Provide the [X, Y] coordinate of the cell's center where the given text is located.  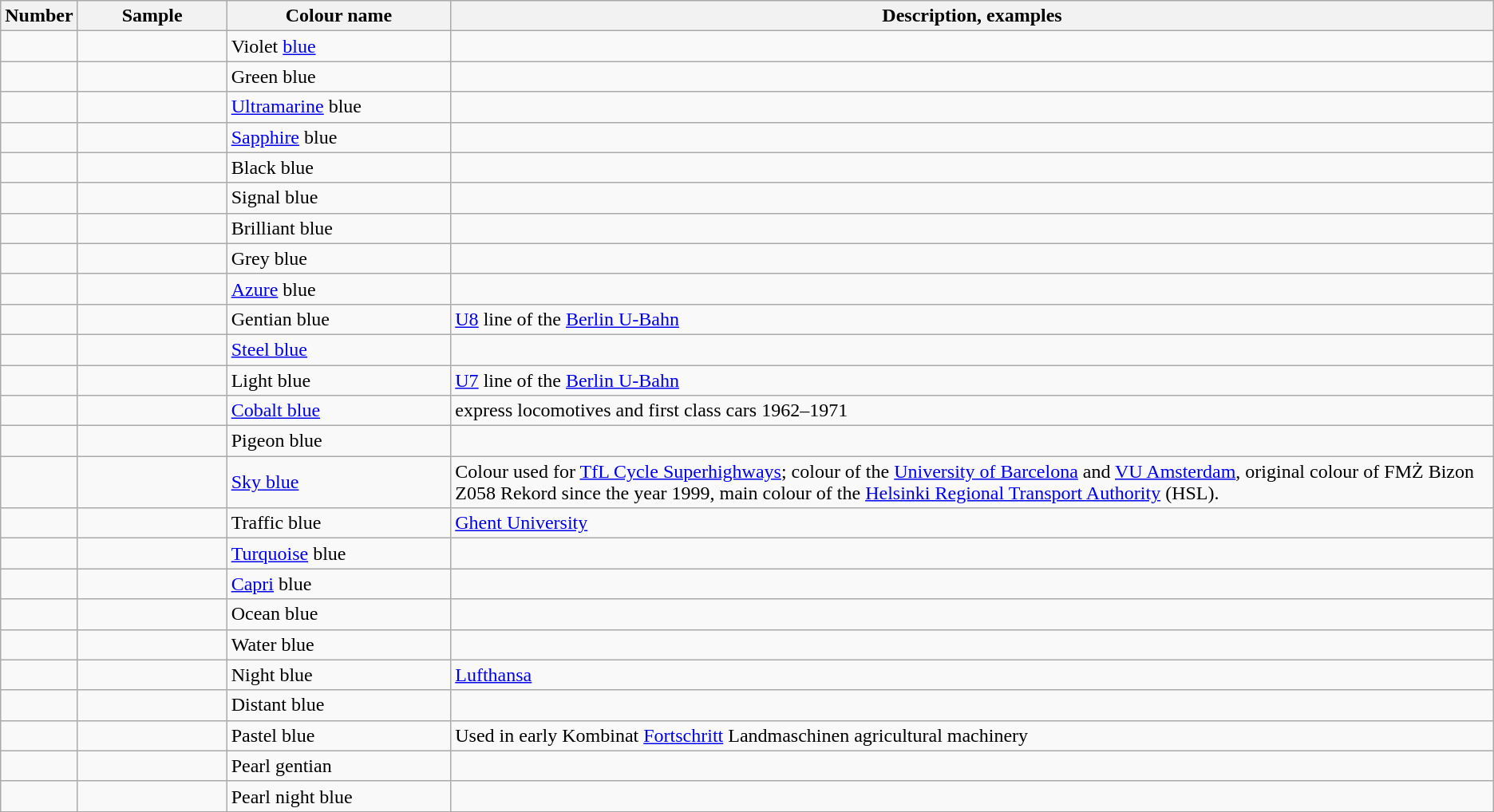
Lufthansa [972, 675]
express locomotives and first class cars 1962–1971 [972, 411]
Pearl night blue [338, 796]
Ultramarine blue [338, 107]
Description, examples [972, 16]
Sample [152, 16]
Turquoise blue [338, 554]
Sapphire blue [338, 137]
Pearl gentian [338, 766]
Ghent University [972, 523]
Brilliant blue [338, 228]
Pigeon blue [338, 441]
Night blue [338, 675]
Black blue [338, 168]
Sky blue [338, 482]
Number [39, 16]
Grey blue [338, 258]
Ocean blue [338, 614]
Signal blue [338, 198]
Light blue [338, 380]
Used in early Kombinat Fortschritt Landmaschinen agricultural machinery [972, 735]
Traffic blue [338, 523]
Colour name [338, 16]
Capri blue [338, 584]
Cobalt blue [338, 411]
Steel blue [338, 349]
Azure blue [338, 289]
Green blue [338, 77]
Pastel blue [338, 735]
Water blue [338, 644]
Distant blue [338, 705]
U8 line of the Berlin U-Bahn [972, 319]
Gentian blue [338, 319]
Violet blue [338, 46]
U7 line of the Berlin U-Bahn [972, 380]
